Search for the cell housing the specified text and yield its [X, Y] center coordinate. 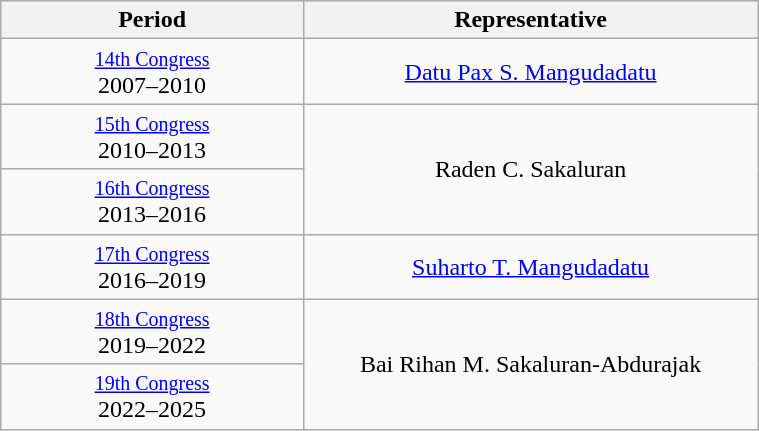
Bai Rihan M. Sakaluran-Abdurajak [530, 364]
19th Congress2022–2025 [152, 396]
14th Congress2007–2010 [152, 72]
Suharto T. Mangudadatu [530, 266]
17th Congress2016–2019 [152, 266]
16th Congress2013–2016 [152, 202]
Datu Pax S. Mangudadatu [530, 72]
Representative [530, 20]
15th Congress2010–2013 [152, 136]
Period [152, 20]
Raden C. Sakaluran [530, 169]
18th Congress2019–2022 [152, 332]
